Scan for the cell matching the given text and deliver its [X, Y] coordinate at center. 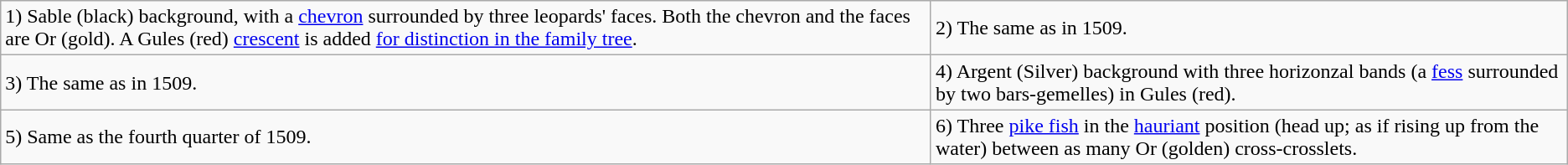
4) Argent (Silver) background with three horizonzal bands (a fess surrounded by two bars-gemelles) in Gules (red). [1249, 82]
5) Same as the fourth quarter of 1509. [466, 137]
3) The same as in 1509. [466, 82]
2) The same as in 1509. [1249, 28]
6) Three pike fish in the hauriant position (head up; as if rising up from the water) between as many Or (golden) cross-crosslets. [1249, 137]
